Provide the (X, Y) coordinate of the cell's center where the given text is located.  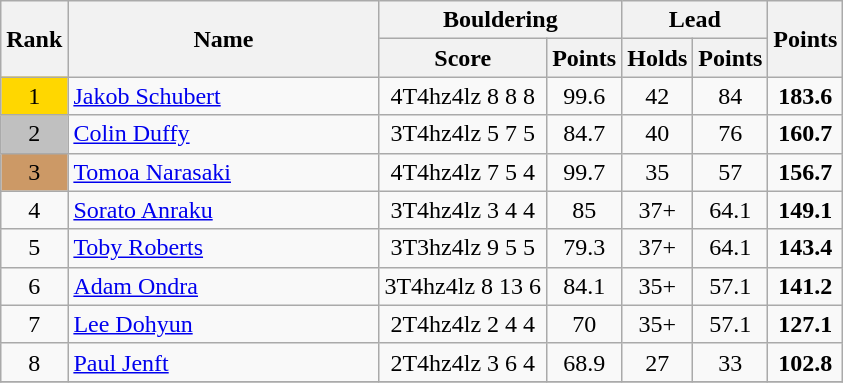
141.2 (806, 286)
Score (463, 58)
183.6 (806, 96)
Bouldering (500, 20)
76 (730, 134)
35 (658, 172)
84 (730, 96)
4T4hz4lz 7 5 4 (463, 172)
Colin Duffy (224, 134)
42 (658, 96)
160.7 (806, 134)
68.9 (584, 362)
57 (730, 172)
Rank (34, 39)
3T4hz4lz 5 7 5 (463, 134)
102.8 (806, 362)
99.7 (584, 172)
156.7 (806, 172)
8 (34, 362)
Jakob Schubert (224, 96)
70 (584, 324)
127.1 (806, 324)
2T4hz4lz 2 4 4 (463, 324)
2T4hz4lz 3 6 4 (463, 362)
84.7 (584, 134)
33 (730, 362)
40 (658, 134)
Name (224, 39)
4 (34, 210)
Adam Ondra (224, 286)
Paul Jenft (224, 362)
4T4hz4lz 8 8 8 (463, 96)
2 (34, 134)
3 (34, 172)
5 (34, 248)
Sorato Anraku (224, 210)
149.1 (806, 210)
7 (34, 324)
Lead (695, 20)
3T4hz4lz 8 13 6 (463, 286)
6 (34, 286)
Toby Roberts (224, 248)
27 (658, 362)
79.3 (584, 248)
Lee Dohyun (224, 324)
3T3hz4lz 9 5 5 (463, 248)
85 (584, 210)
99.6 (584, 96)
Tomoa Narasaki (224, 172)
Holds (658, 58)
84.1 (584, 286)
143.4 (806, 248)
1 (34, 96)
3T4hz4lz 3 4 4 (463, 210)
